Search for the cell housing the specified text and yield its (x, y) center coordinate. 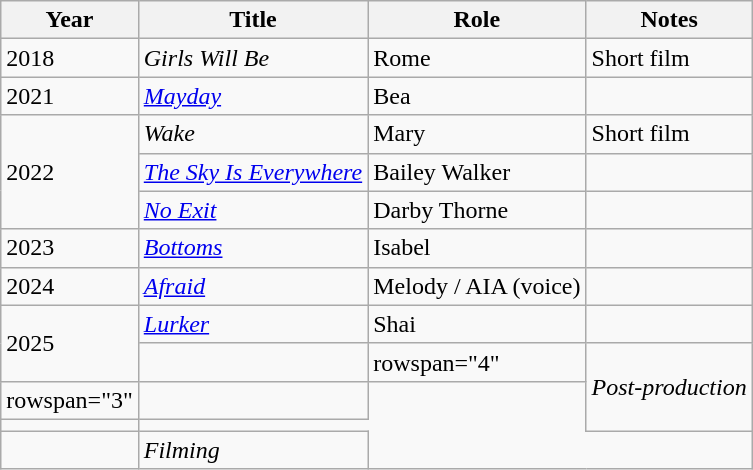
Post-production (669, 386)
2022 (70, 172)
Wake (252, 134)
Bottoms (252, 248)
Isabel (477, 248)
2025 (70, 343)
2023 (70, 248)
Darby Thorne (477, 210)
Shai (477, 324)
Title (252, 20)
Filming (252, 449)
Girls Will Be (252, 58)
rowspan="3" (70, 400)
2024 (70, 286)
Notes (669, 20)
Rome (477, 58)
Bea (477, 96)
Mayday (252, 96)
2021 (70, 96)
Melody / AIA (voice) (477, 286)
The Sky Is Everywhere (252, 172)
2018 (70, 58)
No Exit (252, 210)
Role (477, 20)
rowspan="4" (477, 362)
Mary (477, 134)
Bailey Walker (477, 172)
Year (70, 20)
Lurker (252, 324)
Afraid (252, 286)
